From the cell containing the given text, extract its center point as [x, y] coordinate. 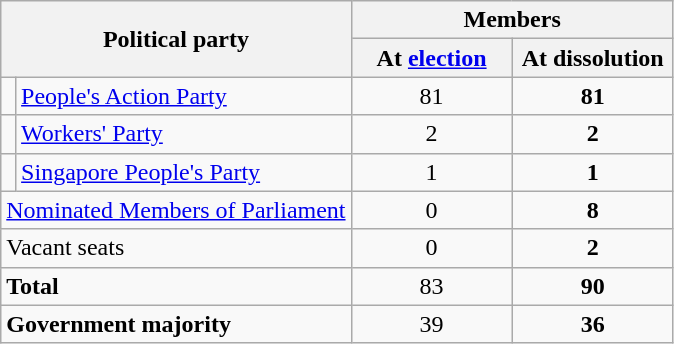
90 [592, 286]
At dissolution [592, 58]
People's Action Party [184, 96]
Vacant seats [176, 248]
Singapore People's Party [184, 172]
8 [592, 210]
At election [432, 58]
Total [176, 286]
36 [592, 324]
Workers' Party [184, 134]
83 [432, 286]
Members [512, 20]
39 [432, 324]
Nominated Members of Parliament [176, 210]
Government majority [176, 324]
Political party [176, 39]
